Return (x, y) of the center of cell containing provided text 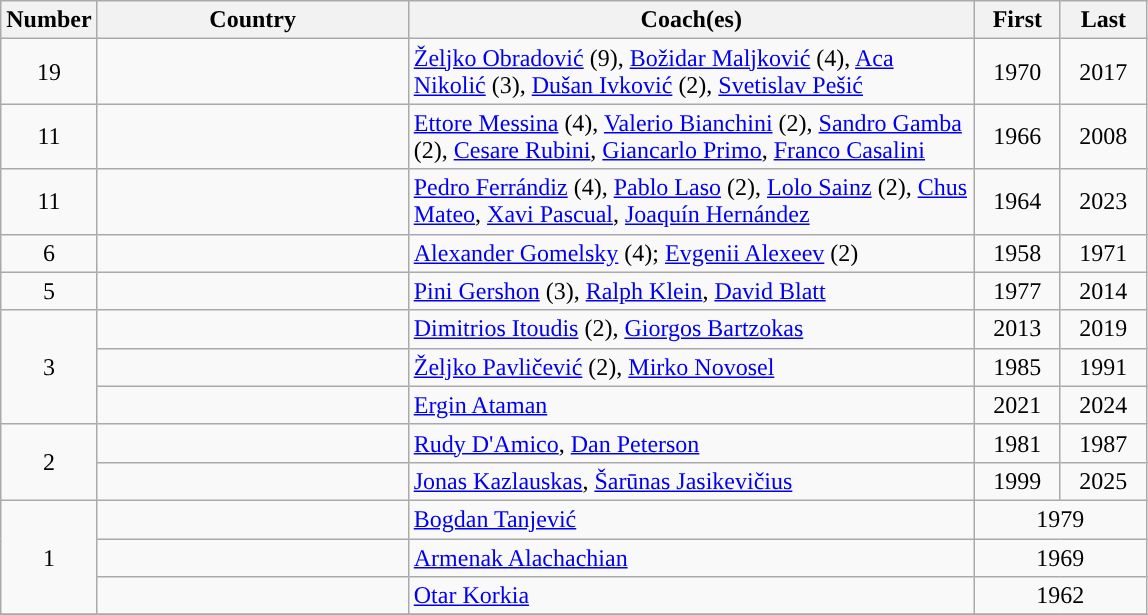
1981 (1017, 443)
1991 (1103, 367)
5 (49, 291)
1964 (1017, 202)
Ergin Ataman (691, 405)
Pini Gershon (3), Ralph Klein, David Blatt (691, 291)
2023 (1103, 202)
1966 (1017, 136)
1962 (1060, 596)
1979 (1060, 519)
19 (49, 72)
Željko Obradović (9), Božidar Maljković (4), Aca Nikolić (3), Dušan Ivković (2), Svetislav Pešić (691, 72)
3 (49, 367)
1985 (1017, 367)
1987 (1103, 443)
Dimitrios Itoudis (2), Giorgos Bartzokas (691, 329)
Coach(es) (691, 20)
2017 (1103, 72)
2025 (1103, 481)
1 (49, 557)
Rudy D'Amico, Dan Peterson (691, 443)
Bogdan Tanjević (691, 519)
2021 (1017, 405)
2024 (1103, 405)
1958 (1017, 253)
Željko Pavličević (2), Mirko Novosel (691, 367)
Armenak Alachachian (691, 557)
2 (49, 462)
2008 (1103, 136)
Jonas Kazlauskas, Šarūnas Jasikevičius (691, 481)
First (1017, 20)
1969 (1060, 557)
Otar Korkia (691, 596)
1970 (1017, 72)
1977 (1017, 291)
Ettore Messina (4), Valerio Bianchini (2), Sandro Gamba (2), Cesare Rubini, Giancarlo Primo, Franco Casalini (691, 136)
6 (49, 253)
2013 (1017, 329)
1971 (1103, 253)
2019 (1103, 329)
Country (252, 20)
2014 (1103, 291)
Pedro Ferrándiz (4), Pablo Laso (2), Lolo Sainz (2), Chus Mateo, Xavi Pascual, Joaquín Hernández (691, 202)
Alexander Gomelsky (4); Evgenii Alexeev (2) (691, 253)
1999 (1017, 481)
Number (49, 20)
Last (1103, 20)
